Return (x, y) of the center of cell containing provided text 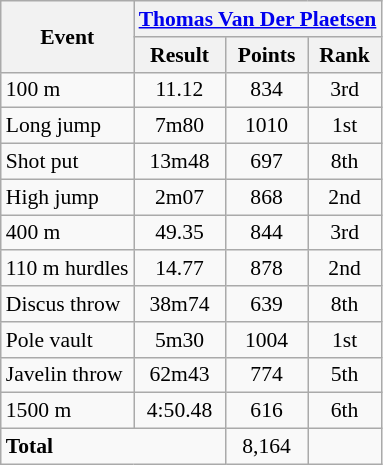
Event (68, 36)
110 m hurdles (68, 269)
844 (266, 233)
Javelin throw (68, 375)
Long jump (68, 126)
13m48 (180, 162)
100 m (68, 90)
5m30 (180, 340)
1500 m (68, 411)
639 (266, 304)
49.35 (180, 233)
62m43 (180, 375)
Thomas Van Der Plaetsen (258, 19)
Total (114, 447)
Rank (345, 55)
Result (180, 55)
868 (266, 197)
14.77 (180, 269)
6th (345, 411)
878 (266, 269)
1010 (266, 126)
Pole vault (68, 340)
774 (266, 375)
7m80 (180, 126)
Shot put (68, 162)
11.12 (180, 90)
8,164 (266, 447)
High jump (68, 197)
2m07 (180, 197)
38m74 (180, 304)
4:50.48 (180, 411)
5th (345, 375)
697 (266, 162)
Points (266, 55)
Discus throw (68, 304)
1004 (266, 340)
834 (266, 90)
616 (266, 411)
400 m (68, 233)
